Detect which cell encompasses the target text, then output its [x, y] center coordinate. 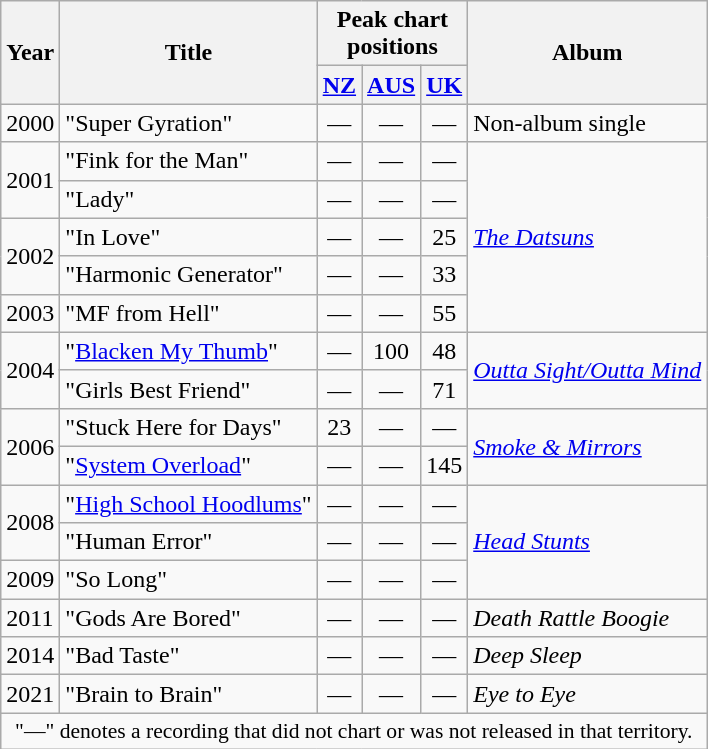
"Bad Taste" [188, 656]
23 [339, 427]
"Super Gyration" [188, 123]
Eye to Eye [588, 694]
"Blacken My Thumb" [188, 351]
"In Love" [188, 237]
Peak chart positions [392, 34]
"Stuck Here for Days" [188, 427]
2000 [30, 123]
"MF from Hell" [188, 313]
2014 [30, 656]
25 [444, 237]
"High School Hoodlums" [188, 503]
145 [444, 465]
"Gods Are Bored" [188, 618]
"Harmonic Generator" [188, 275]
2003 [30, 313]
UK [444, 85]
Year [30, 52]
"Brain to Brain" [188, 694]
The Datsuns [588, 237]
"Human Error" [188, 542]
"—" denotes a recording that did not chart or was not released in that territory. [354, 731]
Title [188, 52]
2001 [30, 180]
55 [444, 313]
2009 [30, 580]
"Girls Best Friend" [188, 389]
2008 [30, 522]
AUS [392, 85]
Non-album single [588, 123]
Smoke & Mirrors [588, 446]
2004 [30, 370]
Deep Sleep [588, 656]
"Fink for the Man" [188, 161]
2011 [30, 618]
100 [392, 351]
"System Overload" [188, 465]
NZ [339, 85]
Album [588, 52]
Outta Sight/Outta Mind [588, 370]
Death Rattle Boogie [588, 618]
2006 [30, 446]
"So Long" [188, 580]
33 [444, 275]
71 [444, 389]
2021 [30, 694]
"Lady" [188, 199]
48 [444, 351]
Head Stunts [588, 541]
2002 [30, 256]
